Return the [x, y] coordinate for the center point of the cell that contains the specified text.  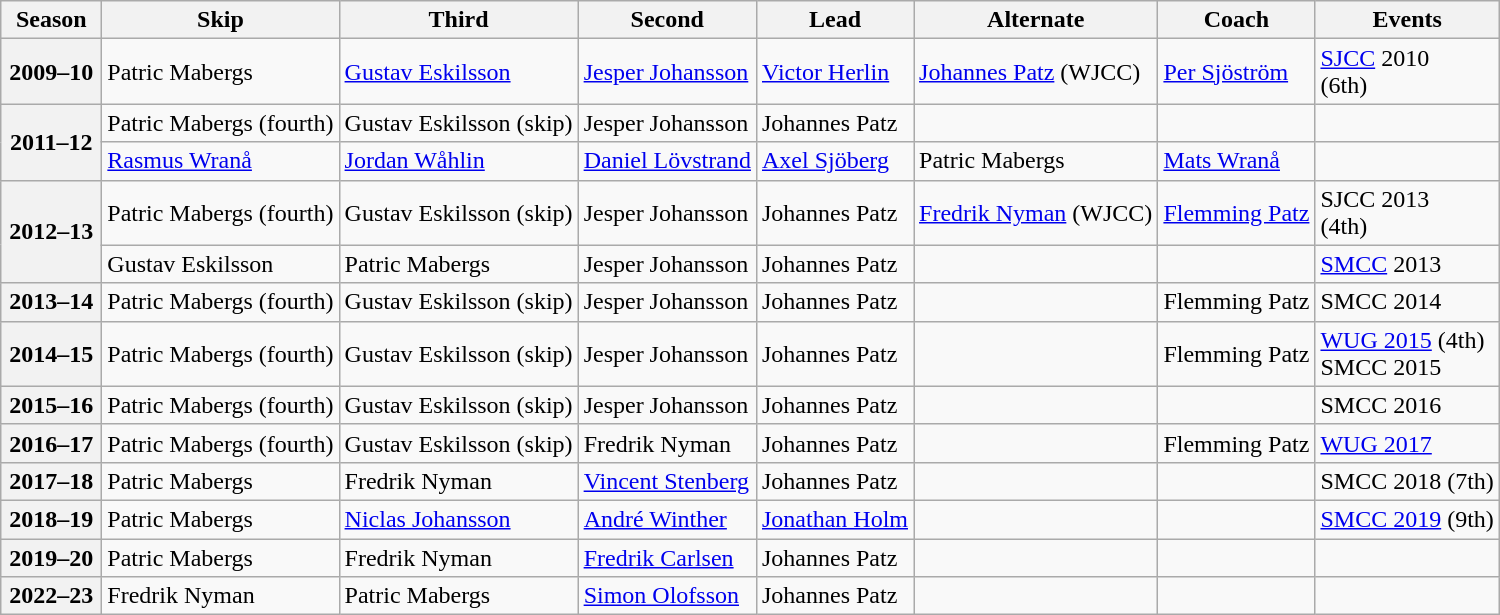
2013–14 [52, 302]
Daniel Lövstrand [667, 161]
André Winther [667, 519]
2011–12 [52, 142]
Skip [220, 20]
2019–20 [52, 557]
2009–10 [52, 72]
SMCC 2016 [1407, 405]
Lead [834, 20]
SMCC 2019 (9th) [1407, 519]
Events [1407, 20]
Vincent Stenberg [667, 481]
SMCC 2018 (7th) [1407, 481]
2015–16 [52, 405]
Per Sjöström [1236, 72]
Jonathan Holm [834, 519]
Fredrik Carlsen [667, 557]
2014–15 [52, 354]
Third [458, 20]
Season [52, 20]
Coach [1236, 20]
SJCC 2013 (4th) [1407, 212]
2022–23 [52, 596]
Johannes Patz (WJCC) [1036, 72]
2017–18 [52, 481]
Mats Wranå [1236, 161]
2012–13 [52, 232]
Alternate [1036, 20]
Victor Herlin [834, 72]
SMCC 2014 [1407, 302]
SMCC 2013 [1407, 264]
WUG 2017 [1407, 443]
Simon Olofsson [667, 596]
2018–19 [52, 519]
Axel Sjöberg [834, 161]
Rasmus Wranå [220, 161]
Fredrik Nyman (WJCC) [1036, 212]
WUG 2015 (4th)SMCC 2015 [1407, 354]
Jordan Wåhlin [458, 161]
SJCC 2010 (6th) [1407, 72]
2016–17 [52, 443]
Second [667, 20]
Niclas Johansson [458, 519]
